From the cell containing the given text, extract its center point as [x, y] coordinate. 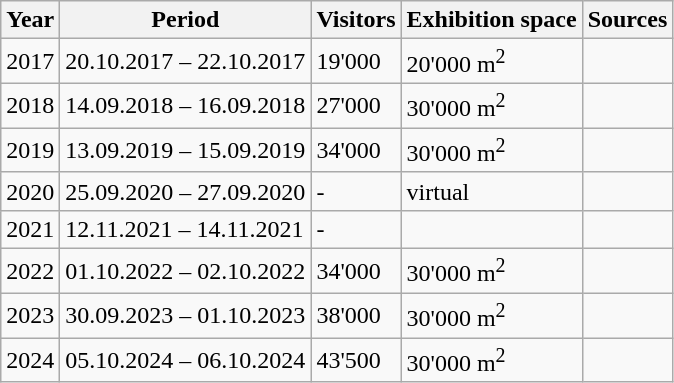
30.09.2023 – 01.10.2023 [186, 316]
05.10.2024 – 06.10.2024 [186, 360]
43'500 [356, 360]
2017 [30, 62]
2024 [30, 360]
25.09.2020 – 27.09.2020 [186, 191]
20.10.2017 – 22.10.2017 [186, 62]
Period [186, 20]
virtual [492, 191]
Exhibition space [492, 20]
2019 [30, 150]
2021 [30, 230]
12.11.2021 – 14.11.2021 [186, 230]
13.09.2019 – 15.09.2019 [186, 150]
Sources [628, 20]
2022 [30, 272]
01.10.2022 – 02.10.2022 [186, 272]
Year [30, 20]
14.09.2018 – 16.09.2018 [186, 106]
20'000 m2 [492, 62]
Visitors [356, 20]
2018 [30, 106]
2020 [30, 191]
19'000 [356, 62]
2023 [30, 316]
27'000 [356, 106]
38'000 [356, 316]
